Find where the given text appears and provide that cell's center as [x, y] coordinate. 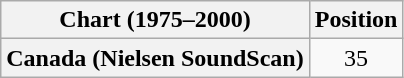
35 [356, 58]
Canada (Nielsen SoundScan) [155, 58]
Position [356, 20]
Chart (1975–2000) [155, 20]
